Output the [X, Y] coordinate of the center of the cell containing the given text.  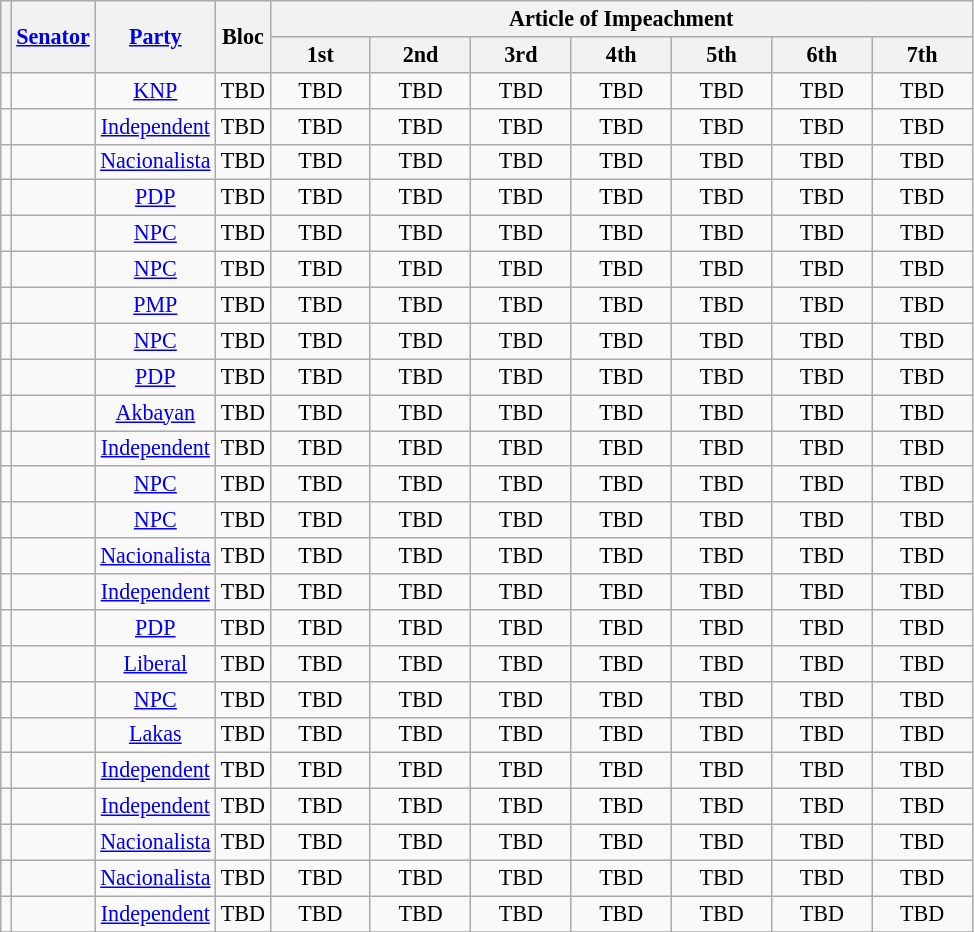
Akbayan [156, 412]
7th [922, 54]
1st [320, 54]
3rd [521, 54]
Lakas [156, 735]
Party [156, 36]
2nd [420, 54]
5th [721, 54]
Article of Impeachment [621, 18]
Senator [53, 36]
Bloc [243, 36]
PMP [156, 305]
KNP [156, 90]
4th [621, 54]
Liberal [156, 663]
6th [822, 54]
